For the text-containing cell, return its midpoint in (x, y) coordinate format. 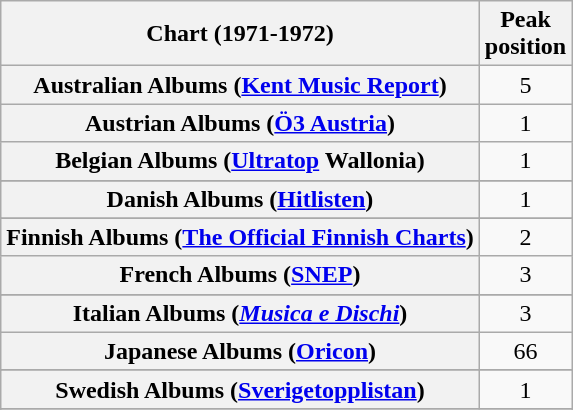
Austrian Albums (Ö3 Austria) (240, 123)
Italian Albums (Musica e Dischi) (240, 313)
Belgian Albums (Ultratop Wallonia) (240, 161)
5 (525, 85)
2 (525, 237)
Peakposition (525, 34)
Danish Albums (Hitlisten) (240, 199)
66 (525, 351)
Australian Albums (Kent Music Report) (240, 85)
Swedish Albums (Sverigetopplistan) (240, 389)
Chart (1971-1972) (240, 34)
Japanese Albums (Oricon) (240, 351)
Finnish Albums (The Official Finnish Charts) (240, 237)
French Albums (SNEP) (240, 275)
